Extract the (x, y) coordinate from the center of the cell holding the provided text.  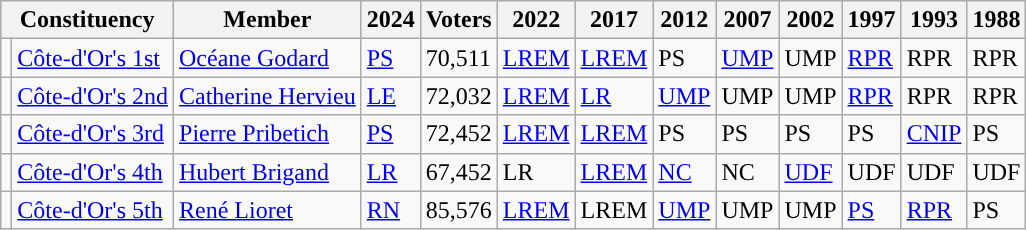
Constituency (88, 20)
RN (390, 210)
2007 (748, 20)
67,452 (458, 172)
2024 (390, 20)
2022 (536, 20)
Hubert Brigand (268, 172)
1988 (996, 20)
Côte-d'Or's 2nd (93, 96)
70,511 (458, 58)
Pierre Pribetich (268, 134)
René Lioret (268, 210)
1997 (872, 20)
Côte-d'Or's 3rd (93, 134)
72,452 (458, 134)
85,576 (458, 210)
Océane Godard (268, 58)
CNIP (934, 134)
Catherine Hervieu (268, 96)
2017 (614, 20)
Côte-d'Or's 4th (93, 172)
Voters (458, 20)
Côte-d'Or's 1st (93, 58)
1993 (934, 20)
LE (390, 96)
72,032 (458, 96)
2012 (684, 20)
2002 (810, 20)
Côte-d'Or's 5th (93, 210)
Member (268, 20)
